Scan for the cell matching the given text and deliver its [X, Y] coordinate at center. 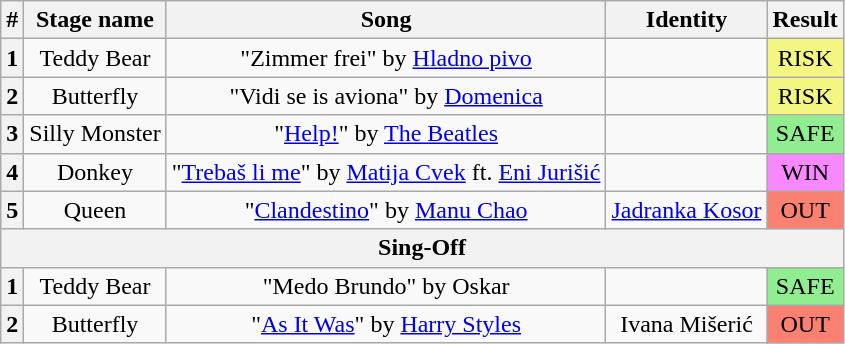
"Zimmer frei" by Hladno pivo [386, 58]
3 [12, 134]
Silly Monster [95, 134]
"Trebaš li me" by Matija Cvek ft. Eni Jurišić [386, 172]
Sing-Off [422, 248]
"Clandestino" by Manu Chao [386, 210]
Ivana Mišerić [686, 324]
Stage name [95, 20]
WIN [805, 172]
"Medo Brundo" by Oskar [386, 286]
Jadranka Kosor [686, 210]
"As It Was" by Harry Styles [386, 324]
Queen [95, 210]
# [12, 20]
5 [12, 210]
Donkey [95, 172]
"Help!" by The Beatles [386, 134]
Identity [686, 20]
4 [12, 172]
Song [386, 20]
"Vidi se is aviona" by Domenica [386, 96]
Result [805, 20]
